Pinpoint the cell where the given text exists, returning its [x, y] midpoint coordinate. 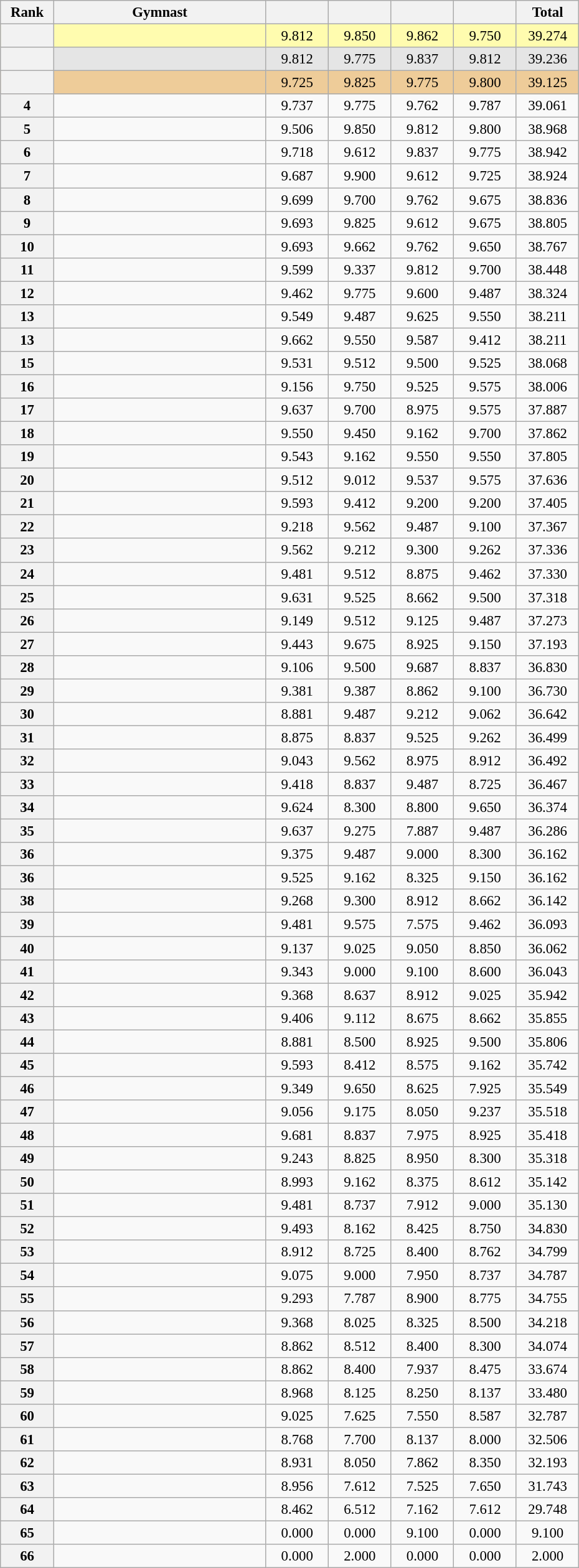
9.631 [298, 597]
10 [27, 246]
9.406 [298, 1018]
36.043 [548, 971]
37.336 [548, 551]
7.625 [360, 1416]
35.130 [548, 1205]
7.700 [360, 1439]
8.375 [422, 1182]
7.787 [360, 1299]
30 [27, 714]
15 [27, 363]
39.061 [548, 106]
60 [27, 1416]
9.625 [422, 317]
36.286 [548, 831]
9.624 [298, 808]
9.075 [298, 1276]
8.462 [298, 1510]
21 [27, 503]
8.000 [486, 1439]
38.006 [548, 386]
9.443 [298, 644]
40 [27, 948]
8.900 [422, 1299]
38.068 [548, 363]
9.125 [422, 620]
9 [27, 223]
32 [27, 761]
33 [27, 785]
64 [27, 1510]
50 [27, 1182]
37.636 [548, 480]
Total [548, 12]
9.343 [298, 971]
35.418 [548, 1135]
9.787 [486, 106]
52 [27, 1229]
8.968 [298, 1393]
8.825 [360, 1159]
4 [27, 106]
8.950 [422, 1159]
9.012 [360, 480]
8.637 [360, 995]
34.218 [548, 1322]
33.480 [548, 1393]
9.175 [360, 1112]
57 [27, 1346]
32.193 [548, 1463]
9.106 [298, 668]
9.549 [298, 317]
34.074 [548, 1346]
6 [27, 152]
59 [27, 1393]
8.931 [298, 1463]
9.275 [360, 831]
37.405 [548, 503]
38.968 [548, 129]
18 [27, 434]
34.830 [548, 1229]
29 [27, 691]
7.887 [422, 831]
8 [27, 200]
45 [27, 1065]
36.830 [548, 668]
Rank [27, 12]
9.337 [360, 269]
41 [27, 971]
7 [27, 176]
5 [27, 129]
38.836 [548, 200]
16 [27, 386]
8.750 [486, 1229]
9.600 [422, 293]
61 [27, 1439]
8.612 [486, 1182]
8.625 [422, 1088]
36.499 [548, 737]
35.855 [548, 1018]
9.737 [298, 106]
9.243 [298, 1159]
34.787 [548, 1276]
8.475 [486, 1369]
33.674 [548, 1369]
37.193 [548, 644]
9.062 [486, 714]
9.450 [360, 434]
7.912 [422, 1205]
7.862 [422, 1463]
Gymnast [159, 12]
8.600 [486, 971]
20 [27, 480]
35.549 [548, 1088]
32.506 [548, 1439]
58 [27, 1369]
48 [27, 1135]
8.768 [298, 1439]
25 [27, 597]
17 [27, 410]
8.025 [360, 1322]
35.806 [548, 1042]
36.093 [548, 925]
37.805 [548, 457]
36.062 [548, 948]
31 [27, 737]
51 [27, 1205]
9.375 [298, 854]
7.575 [422, 925]
8.162 [360, 1229]
63 [27, 1486]
9.543 [298, 457]
36.374 [548, 808]
36.467 [548, 785]
7.162 [422, 1510]
42 [27, 995]
8.350 [486, 1463]
46 [27, 1088]
38.924 [548, 176]
44 [27, 1042]
9.050 [422, 948]
8.575 [422, 1065]
8.125 [360, 1393]
9.599 [298, 269]
56 [27, 1322]
37.887 [548, 410]
9.137 [298, 948]
9.418 [298, 785]
43 [27, 1018]
9.381 [298, 691]
9.506 [298, 129]
54 [27, 1276]
7.650 [486, 1486]
8.425 [422, 1229]
23 [27, 551]
9.268 [298, 902]
9.056 [298, 1112]
7.950 [422, 1276]
36.142 [548, 902]
7.550 [422, 1416]
8.675 [422, 1018]
34.799 [548, 1252]
38.805 [548, 223]
6.512 [360, 1510]
8.956 [298, 1486]
8.775 [486, 1299]
7.975 [422, 1135]
9.537 [422, 480]
9.293 [298, 1299]
39.236 [548, 59]
28 [27, 668]
9.531 [298, 363]
9.149 [298, 620]
38.448 [548, 269]
8.762 [486, 1252]
34.755 [548, 1299]
38 [27, 902]
12 [27, 293]
9.387 [360, 691]
62 [27, 1463]
8.993 [298, 1182]
9.156 [298, 386]
11 [27, 269]
9.349 [298, 1088]
39 [27, 925]
36.642 [548, 714]
35.318 [548, 1159]
26 [27, 620]
8.512 [360, 1346]
9.112 [360, 1018]
37.273 [548, 620]
38.767 [548, 246]
8.800 [422, 808]
9.237 [486, 1112]
37.318 [548, 597]
9.681 [298, 1135]
39.125 [548, 83]
38.324 [548, 293]
19 [27, 457]
31.743 [548, 1486]
29.748 [548, 1510]
9.493 [298, 1229]
7.525 [422, 1486]
55 [27, 1299]
32.787 [548, 1416]
38.942 [548, 152]
9.699 [298, 200]
36.492 [548, 761]
37.367 [548, 527]
39.274 [548, 36]
8.250 [422, 1393]
22 [27, 527]
9.862 [422, 36]
7.925 [486, 1088]
35.942 [548, 995]
49 [27, 1159]
9.043 [298, 761]
8.850 [486, 948]
8.412 [360, 1065]
7.937 [422, 1369]
35.142 [548, 1182]
24 [27, 574]
34 [27, 808]
35 [27, 831]
66 [27, 1556]
37.330 [548, 574]
8.587 [486, 1416]
9.218 [298, 527]
9.900 [360, 176]
37.862 [548, 434]
9.587 [422, 340]
36.730 [548, 691]
9.718 [298, 152]
35.518 [548, 1112]
27 [27, 644]
53 [27, 1252]
47 [27, 1112]
65 [27, 1533]
35.742 [548, 1065]
